Output the [x, y] coordinate of the center of the cell containing the given text.  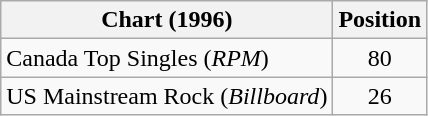
Canada Top Singles (RPM) [167, 58]
Position [380, 20]
26 [380, 96]
Chart (1996) [167, 20]
80 [380, 58]
US Mainstream Rock (Billboard) [167, 96]
